Return the (X, Y) coordinate for the center point of the cell that contains the specified text.  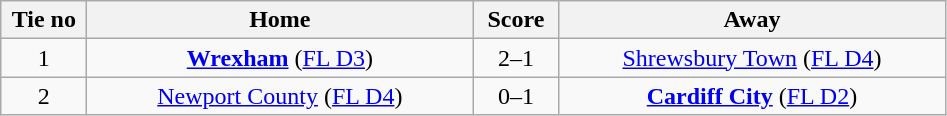
Tie no (44, 20)
1 (44, 58)
2 (44, 96)
Away (752, 20)
Home (280, 20)
Wrexham (FL D3) (280, 58)
Score (516, 20)
Shrewsbury Town (FL D4) (752, 58)
2–1 (516, 58)
Cardiff City (FL D2) (752, 96)
0–1 (516, 96)
Newport County (FL D4) (280, 96)
